Return [X, Y] of the center of cell containing provided text 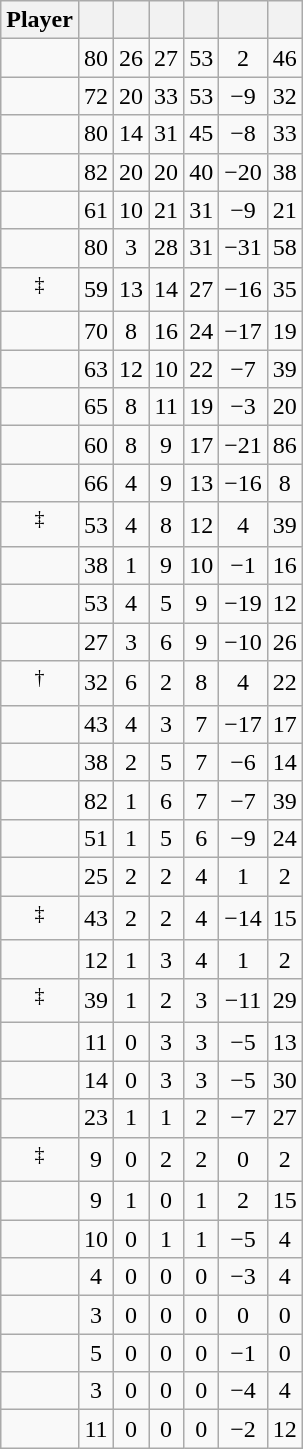
30 [284, 1080]
51 [96, 839]
−6 [244, 762]
86 [284, 445]
Player [40, 20]
−14 [244, 918]
59 [96, 290]
−21 [244, 445]
45 [202, 134]
28 [166, 248]
−31 [244, 248]
58 [284, 248]
65 [96, 407]
46 [284, 58]
70 [96, 331]
−10 [244, 642]
−2 [244, 1429]
† [40, 684]
−4 [244, 1391]
60 [96, 445]
66 [96, 483]
−19 [244, 604]
−8 [244, 134]
−11 [244, 1000]
−20 [244, 172]
35 [284, 290]
25 [96, 877]
29 [284, 1000]
23 [96, 1118]
40 [202, 172]
72 [96, 96]
61 [96, 210]
63 [96, 369]
